Extract the [X, Y] coordinate from the center of the cell holding the provided text.  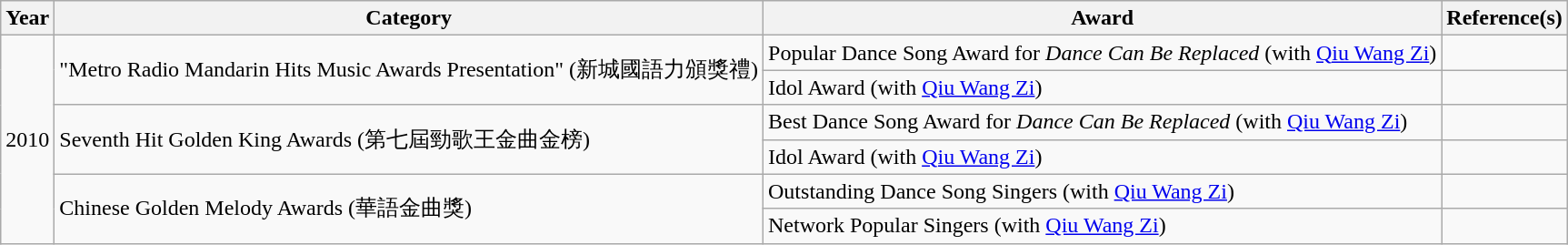
Network Popular Singers (with Qiu Wang Zi) [1103, 226]
Chinese Golden Melody Awards (華語金曲獎) [409, 209]
Year [27, 18]
Outstanding Dance Song Singers (with Qiu Wang Zi) [1103, 191]
Category [409, 18]
"Metro Radio Mandarin Hits Music Awards Presentation" (新城國語力頒獎禮) [409, 70]
Seventh Hit Golden King Awards (第七屆勁歌王金曲金榜) [409, 139]
Award [1103, 18]
Popular Dance Song Award for Dance Can Be Replaced (with Qiu Wang Zi) [1103, 53]
Best Dance Song Award for Dance Can Be Replaced (with Qiu Wang Zi) [1103, 122]
2010 [27, 139]
Reference(s) [1505, 18]
